Determine the (x, y) coordinate at the center of the cell enclosing the given text.  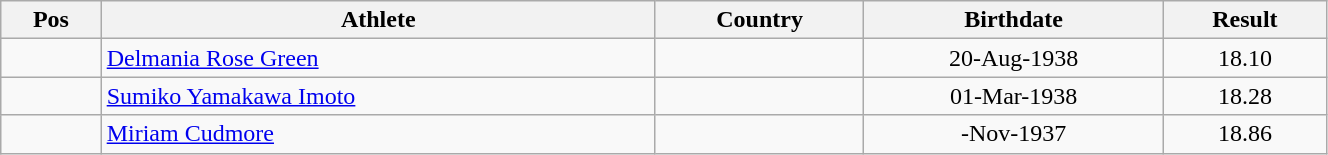
20-Aug-1938 (1014, 58)
18.86 (1244, 134)
Delmania Rose Green (378, 58)
Country (760, 20)
Athlete (378, 20)
Birthdate (1014, 20)
-Nov-1937 (1014, 134)
Result (1244, 20)
18.28 (1244, 96)
Pos (51, 20)
01-Mar-1938 (1014, 96)
Sumiko Yamakawa Imoto (378, 96)
Miriam Cudmore (378, 134)
18.10 (1244, 58)
